For the text-containing cell, return its midpoint in [x, y] coordinate format. 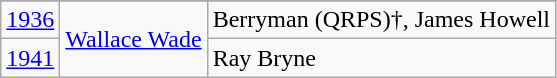
Wallace Wade [134, 39]
Ray Bryne [381, 58]
Berryman (QRPS)†, James Howell [381, 20]
1936 [30, 20]
1941 [30, 58]
